Detect which cell encompasses the target text, then output its [X, Y] center coordinate. 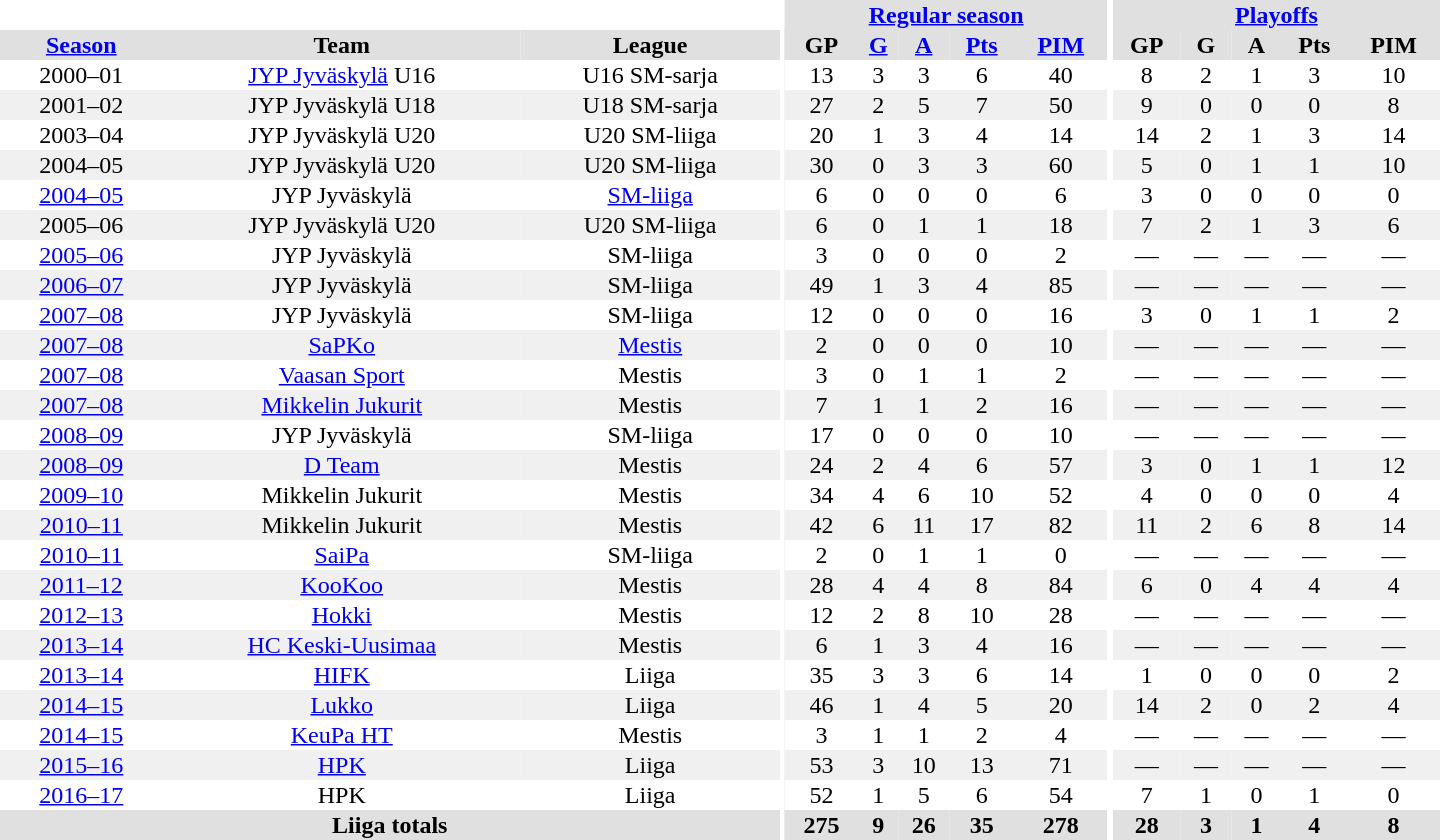
2016–17 [82, 795]
26 [923, 825]
HC Keski-Uusimaa [342, 645]
2015–16 [82, 765]
Lukko [342, 705]
2009–10 [82, 495]
42 [822, 525]
Hokki [342, 615]
D Team [342, 465]
JYP Jyväskylä U16 [342, 75]
JYP Jyväskylä U18 [342, 105]
HIFK [342, 675]
SaiPa [342, 555]
18 [1060, 225]
30 [822, 165]
KooKoo [342, 585]
2000–01 [82, 75]
46 [822, 705]
KeuPa HT [342, 735]
34 [822, 495]
2001–02 [82, 105]
54 [1060, 795]
League [650, 45]
2006–07 [82, 285]
49 [822, 285]
57 [1060, 465]
SaPKo [342, 345]
278 [1060, 825]
71 [1060, 765]
2011–12 [82, 585]
85 [1060, 285]
40 [1060, 75]
Playoffs [1276, 15]
Season [82, 45]
Team [342, 45]
24 [822, 465]
Regular season [946, 15]
U18 SM-sarja [650, 105]
27 [822, 105]
2012–13 [82, 615]
Vaasan Sport [342, 375]
82 [1060, 525]
Liiga totals [390, 825]
2003–04 [82, 135]
U16 SM-sarja [650, 75]
275 [822, 825]
84 [1060, 585]
53 [822, 765]
50 [1060, 105]
60 [1060, 165]
